Determine the (X, Y) coordinate at the center of the cell enclosing the given text.  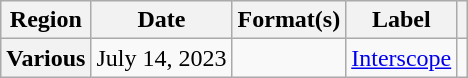
July 14, 2023 (162, 58)
Format(s) (289, 20)
Various (46, 58)
Interscope (402, 58)
Date (162, 20)
Label (402, 20)
Region (46, 20)
